Determine the (x, y) coordinate at the center of the cell enclosing the given text.  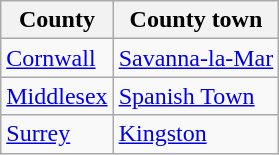
Kingston (196, 134)
Savanna-la-Mar (196, 58)
County (57, 20)
County town (196, 20)
Surrey (57, 134)
Spanish Town (196, 96)
Cornwall (57, 58)
Middlesex (57, 96)
